Find where the given text appears and provide that cell's center as [X, Y] coordinate. 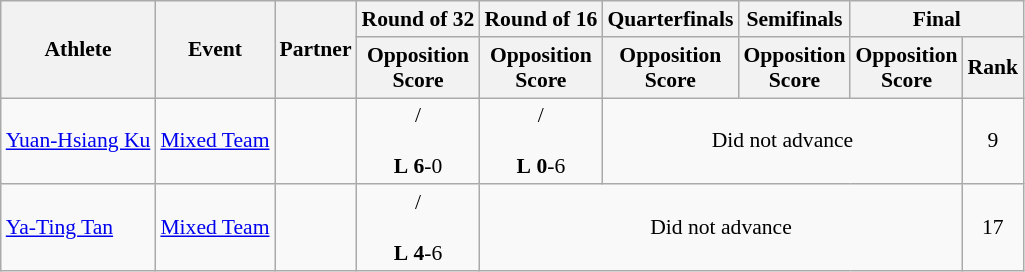
Round of 32 [418, 19]
Partner [315, 50]
/ L 6-0 [418, 142]
Rank [994, 68]
Round of 16 [540, 19]
Event [214, 50]
Yuan-Hsiang Ku [78, 142]
/ L 4-6 [418, 228]
17 [994, 228]
Quarterfinals [670, 19]
Semifinals [794, 19]
Ya-Ting Tan [78, 228]
Athlete [78, 50]
Final [936, 19]
9 [994, 142]
/ L 0-6 [540, 142]
